Identify which cell holds the provided text, then report its [X, Y] central coordinate. 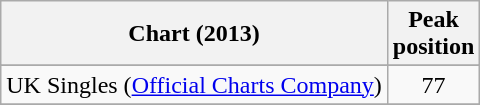
77 [433, 85]
UK Singles (Official Charts Company) [194, 85]
Chart (2013) [194, 34]
Peakposition [433, 34]
